Return the (x, y) coordinate for the center point of the cell that contains the specified text.  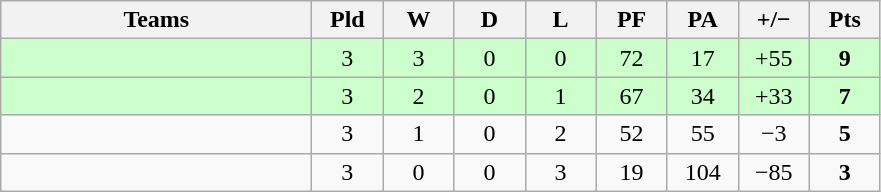
52 (632, 134)
67 (632, 96)
55 (702, 134)
PF (632, 20)
72 (632, 58)
−3 (774, 134)
34 (702, 96)
W (418, 20)
D (490, 20)
104 (702, 172)
PA (702, 20)
9 (844, 58)
+33 (774, 96)
7 (844, 96)
−85 (774, 172)
Teams (156, 20)
Pld (348, 20)
+/− (774, 20)
+55 (774, 58)
Pts (844, 20)
19 (632, 172)
L (560, 20)
17 (702, 58)
5 (844, 134)
